From the cell containing the given text, extract its center point as (x, y) coordinate. 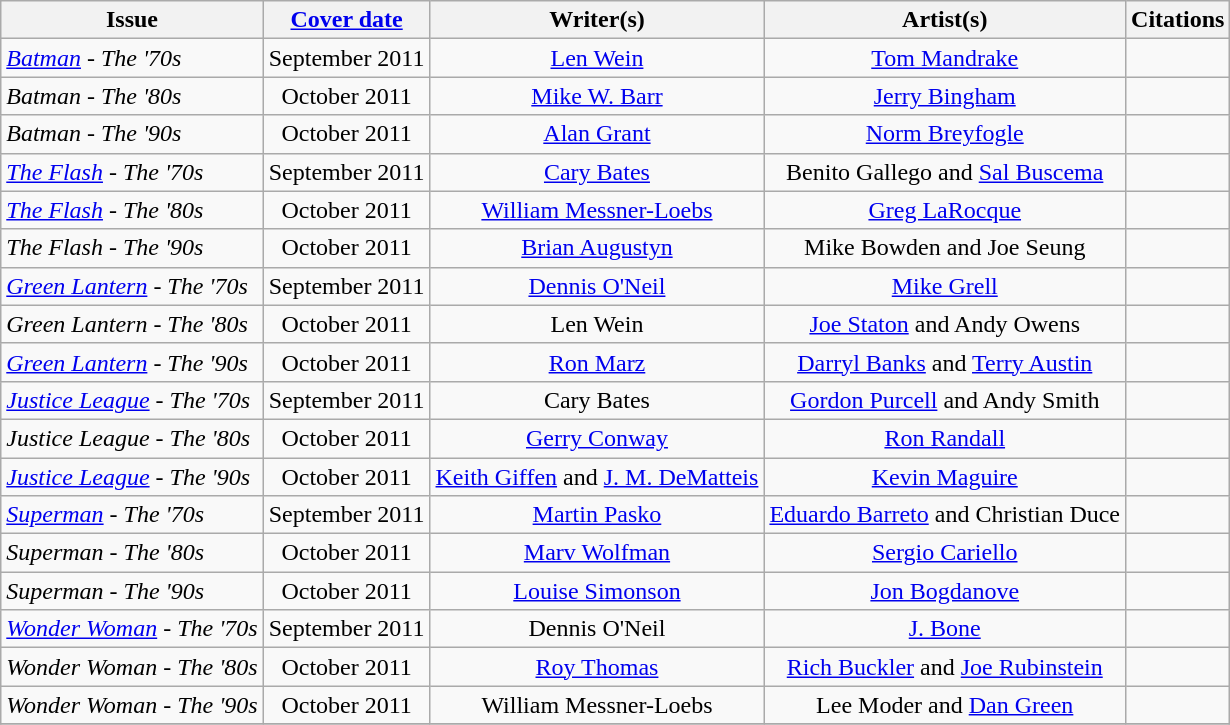
Batman - The '90s (132, 134)
Darryl Banks and Terry Austin (945, 362)
Superman - The '80s (132, 553)
Keith Giffen and J. M. DeMatteis (597, 477)
Artist(s) (945, 20)
Roy Thomas (597, 667)
Sergio Cariello (945, 553)
Wonder Woman - The '80s (132, 667)
Rich Buckler and Joe Rubinstein (945, 667)
Louise Simonson (597, 591)
Mike W. Barr (597, 96)
Jerry Bingham (945, 96)
Jon Bogdanove (945, 591)
Citations (1178, 20)
J. Bone (945, 629)
Mike Grell (945, 286)
Ron Marz (597, 362)
Alan Grant (597, 134)
Norm Breyfogle (945, 134)
Batman - The '80s (132, 96)
Justice League - The '70s (132, 400)
Green Lantern - The '80s (132, 324)
Joe Staton and Andy Owens (945, 324)
Issue (132, 20)
Wonder Woman - The '90s (132, 705)
Batman - The '70s (132, 58)
Greg LaRocque (945, 210)
Green Lantern - The '70s (132, 286)
Mike Bowden and Joe Seung (945, 248)
Kevin Maguire (945, 477)
Brian Augustyn (597, 248)
Superman - The '70s (132, 515)
Benito Gallego and Sal Buscema (945, 172)
Wonder Woman - The '70s (132, 629)
The Flash - The '70s (132, 172)
Superman - The '90s (132, 591)
Marv Wolfman (597, 553)
Writer(s) (597, 20)
Cover date (346, 20)
Ron Randall (945, 438)
Martin Pasko (597, 515)
Gordon Purcell and Andy Smith (945, 400)
Tom Mandrake (945, 58)
The Flash - The '90s (132, 248)
Green Lantern - The '90s (132, 362)
Lee Moder and Dan Green (945, 705)
Eduardo Barreto and Christian Duce (945, 515)
The Flash - The '80s (132, 210)
Justice League - The '80s (132, 438)
Gerry Conway (597, 438)
Justice League - The '90s (132, 477)
